Return [x, y] of the center of cell containing provided text 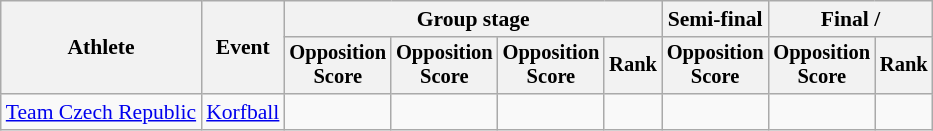
Athlete [101, 48]
Event [242, 48]
Semi-final [716, 19]
Final / [850, 19]
Korfball [242, 112]
Group stage [472, 19]
Team Czech Republic [101, 112]
